Return [X, Y] of the center of cell containing provided text 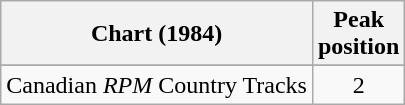
Chart (1984) [157, 34]
2 [358, 85]
Peakposition [358, 34]
Canadian RPM Country Tracks [157, 85]
